Detect which cell encompasses the target text, then output its [x, y] center coordinate. 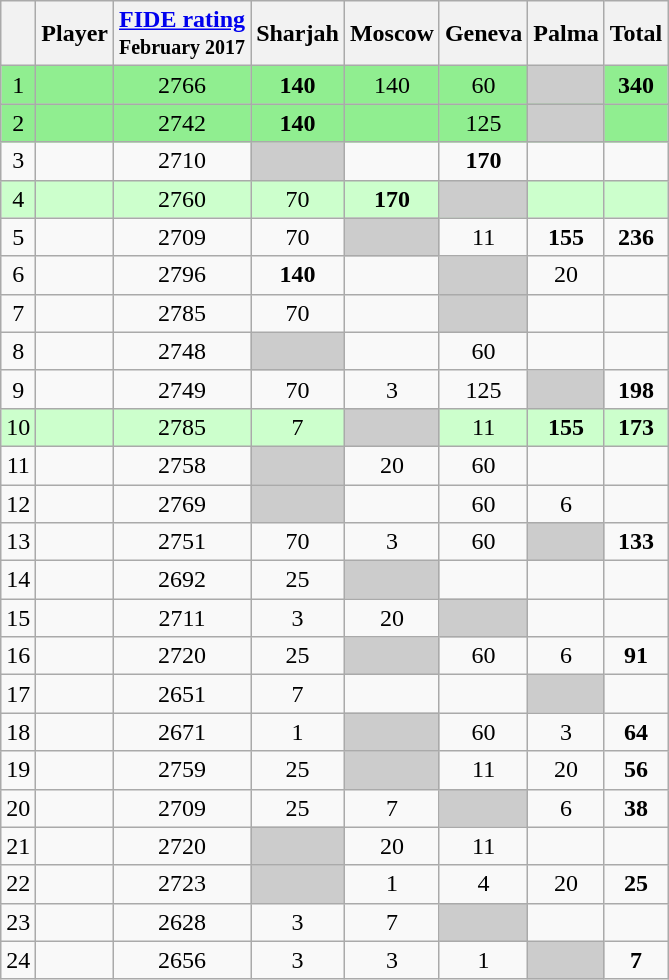
2759 [182, 770]
2749 [182, 389]
2769 [182, 503]
15 [18, 618]
10 [18, 427]
2710 [182, 161]
Total [636, 34]
2711 [182, 618]
2723 [182, 884]
64 [636, 732]
2760 [182, 199]
16 [18, 656]
2671 [182, 732]
2692 [182, 580]
2748 [182, 351]
9 [18, 389]
Moscow [392, 34]
38 [636, 808]
Player [75, 34]
56 [636, 770]
17 [18, 694]
5 [18, 237]
24 [18, 960]
2628 [182, 922]
8 [18, 351]
2751 [182, 542]
173 [636, 427]
2651 [182, 694]
Geneva [483, 34]
2 [18, 123]
133 [636, 542]
23 [18, 922]
Sharjah [298, 34]
2656 [182, 960]
FIDE ratingFebruary 2017 [182, 34]
13 [18, 542]
21 [18, 846]
340 [636, 85]
14 [18, 580]
18 [18, 732]
198 [636, 389]
236 [636, 237]
12 [18, 503]
2796 [182, 275]
2742 [182, 123]
2766 [182, 85]
2758 [182, 465]
Palma [566, 34]
19 [18, 770]
91 [636, 656]
22 [18, 884]
